Find where the given text appears and provide that cell's center as [X, Y] coordinate. 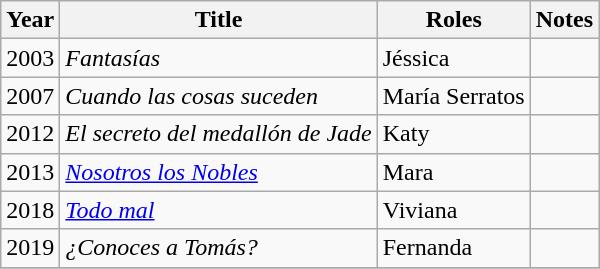
¿Conoces a Tomás? [218, 248]
2019 [30, 248]
María Serratos [454, 96]
El secreto del medallón de Jade [218, 134]
2018 [30, 210]
2012 [30, 134]
Cuando las cosas suceden [218, 96]
Viviana [454, 210]
2003 [30, 58]
Jéssica [454, 58]
Roles [454, 20]
Fernanda [454, 248]
Year [30, 20]
2013 [30, 172]
Mara [454, 172]
Katy [454, 134]
Nosotros los Nobles [218, 172]
Notes [564, 20]
Title [218, 20]
Fantasías [218, 58]
2007 [30, 96]
Todo mal [218, 210]
